Pinpoint the cell where the given text exists, returning its [X, Y] midpoint coordinate. 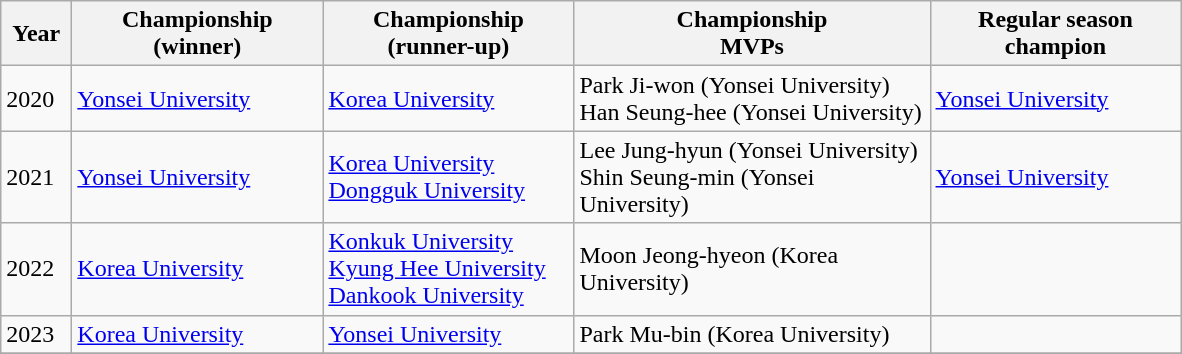
Park Ji-won (Yonsei University)Han Seung-hee (Yonsei University) [752, 98]
Park Mu-bin (Korea University) [752, 334]
Konkuk University Kyung Hee University Dankook University [448, 269]
Championship(winner) [198, 34]
2020 [36, 98]
Lee Jung-hyun (Yonsei University)Shin Seung-min (Yonsei University) [752, 177]
2021 [36, 177]
Championship(runner-up) [448, 34]
Year [36, 34]
2022 [36, 269]
Korea UniversityDongguk University [448, 177]
Regular season champion [1056, 34]
2023 [36, 334]
ChampionshipMVPs [752, 34]
Moon Jeong-hyeon (Korea University) [752, 269]
